For the text-containing cell, return its midpoint in [x, y] coordinate format. 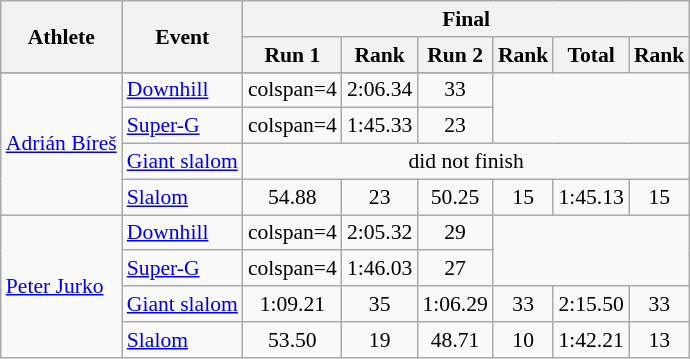
1:45.13 [590, 197]
1:42.21 [590, 340]
2:15.50 [590, 304]
Adrián Bíreš [62, 143]
48.71 [454, 340]
2:05.32 [380, 233]
Total [590, 55]
10 [524, 340]
35 [380, 304]
Run 2 [454, 55]
2:06.34 [380, 90]
1:46.03 [380, 269]
29 [454, 233]
13 [660, 340]
Final [466, 19]
1:09.21 [292, 304]
27 [454, 269]
1:45.33 [380, 126]
54.88 [292, 197]
Run 1 [292, 55]
Event [182, 36]
1:06.29 [454, 304]
19 [380, 340]
53.50 [292, 340]
Peter Jurko [62, 286]
50.25 [454, 197]
did not finish [466, 162]
Athlete [62, 36]
